Provide the (x, y) coordinate of the cell's center where the given text is located.  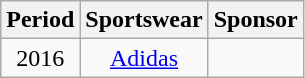
2016 (40, 58)
Sportswear (144, 20)
Sponsor (256, 20)
Period (40, 20)
Adidas (144, 58)
